Provide the [x, y] coordinate of the cell's center where the given text is located.  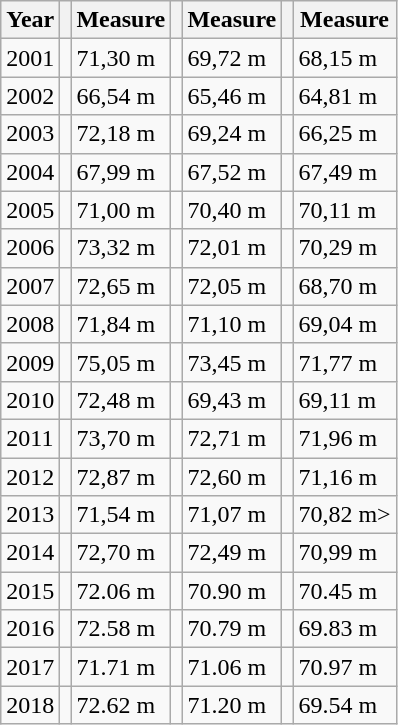
73,45 m [232, 362]
69,43 m [232, 400]
2001 [30, 58]
72,49 m [232, 553]
70,40 m [232, 210]
70.45 m [344, 591]
72,18 m [121, 134]
69,72 m [232, 58]
73,32 m [121, 248]
2004 [30, 172]
2009 [30, 362]
71,84 m [121, 324]
2012 [30, 477]
71,16 m [344, 477]
2018 [30, 705]
71,77 m [344, 362]
2007 [30, 286]
70.79 m [232, 629]
72.58 m [121, 629]
71,10 m [232, 324]
2002 [30, 96]
71,00 m [121, 210]
69,24 m [232, 134]
72,87 m [121, 477]
68,15 m [344, 58]
72,70 m [121, 553]
70,29 m [344, 248]
69.83 m [344, 629]
71.06 m [232, 667]
71,96 m [344, 438]
71,54 m [121, 515]
70,99 m [344, 553]
71.71 m [121, 667]
72,05 m [232, 286]
70,11 m [344, 210]
65,46 m [232, 96]
72,71 m [232, 438]
2014 [30, 553]
68,70 m [344, 286]
66,54 m [121, 96]
70.97 m [344, 667]
72,01 m [232, 248]
69,11 m [344, 400]
69,04 m [344, 324]
64,81 m [344, 96]
67,52 m [232, 172]
2017 [30, 667]
70.90 m [232, 591]
2016 [30, 629]
70,82 m> [344, 515]
73,70 m [121, 438]
2011 [30, 438]
72.06 m [121, 591]
2003 [30, 134]
2010 [30, 400]
71,07 m [232, 515]
69.54 m [344, 705]
72.62 m [121, 705]
66,25 m [344, 134]
Year [30, 20]
2006 [30, 248]
72,65 m [121, 286]
75,05 m [121, 362]
67,99 m [121, 172]
71.20 m [232, 705]
2005 [30, 210]
2008 [30, 324]
2015 [30, 591]
72,48 m [121, 400]
71,30 m [121, 58]
2013 [30, 515]
67,49 m [344, 172]
72,60 m [232, 477]
